Capture the cell that displays the provided text and extract its (X, Y) central coordinate. 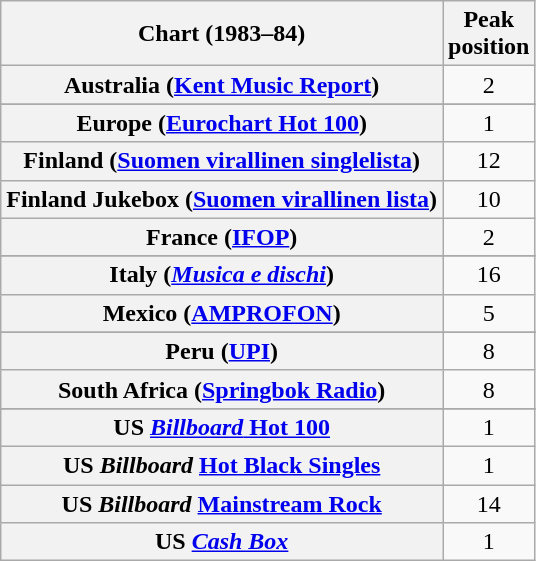
Finland Jukebox (Suomen virallinen lista) (222, 199)
Peru (UPI) (222, 351)
South Africa (Springbok Radio) (222, 389)
Finland (Suomen virallinen singlelista) (222, 161)
US Billboard Hot 100 (222, 427)
16 (489, 275)
5 (489, 313)
Europe (Eurochart Hot 100) (222, 123)
France (IFOP) (222, 237)
Australia (Kent Music Report) (222, 85)
Chart (1983–84) (222, 34)
Peakposition (489, 34)
US Billboard Mainstream Rock (222, 503)
US Billboard Hot Black Singles (222, 465)
Mexico (AMPROFON) (222, 313)
14 (489, 503)
US Cash Box (222, 542)
10 (489, 199)
Italy (Musica e dischi) (222, 275)
12 (489, 161)
